Scan for the cell matching the given text and deliver its (x, y) coordinate at center. 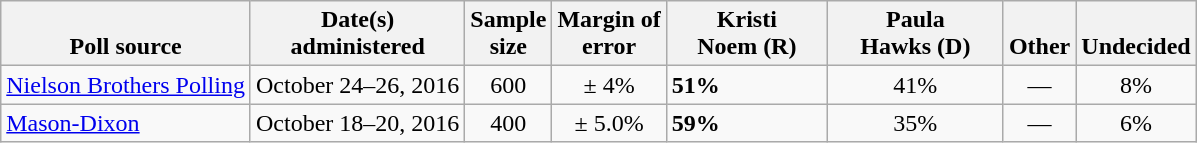
PaulaHawks (D) (915, 34)
59% (746, 123)
± 5.0% (609, 123)
51% (746, 85)
6% (1136, 123)
Poll source (126, 34)
8% (1136, 85)
Other (1039, 34)
400 (508, 123)
41% (915, 85)
Date(s)administered (357, 34)
Margin oferror (609, 34)
Nielson Brothers Polling (126, 85)
Samplesize (508, 34)
KristiNoem (R) (746, 34)
600 (508, 85)
October 24–26, 2016 (357, 85)
35% (915, 123)
October 18–20, 2016 (357, 123)
Mason-Dixon (126, 123)
Undecided (1136, 34)
± 4% (609, 85)
